Find where the given text appears and provide that cell's center as (X, Y) coordinate. 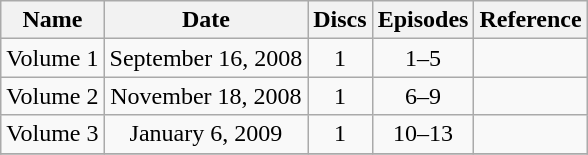
Volume 3 (52, 134)
Date (206, 20)
Volume 2 (52, 96)
Reference (530, 20)
Discs (340, 20)
January 6, 2009 (206, 134)
Volume 1 (52, 58)
November 18, 2008 (206, 96)
September 16, 2008 (206, 58)
6–9 (423, 96)
Name (52, 20)
1–5 (423, 58)
10–13 (423, 134)
Episodes (423, 20)
